From the cell containing the given text, extract its center point as (X, Y) coordinate. 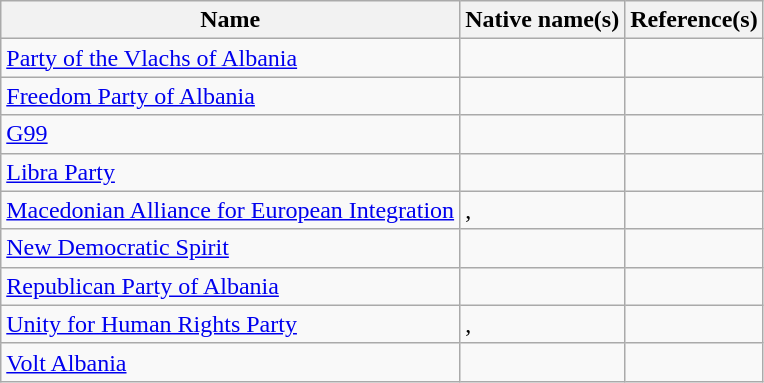
New Democratic Spirit (230, 248)
Name (230, 20)
Macedonian Alliance for European Integration (230, 210)
Unity for Human Rights Party (230, 324)
Reference(s) (694, 20)
Volt Albania (230, 362)
Freedom Party of Albania (230, 96)
Party of the Vlachs of Albania (230, 58)
Republican Party of Albania (230, 286)
G99 (230, 134)
Native name(s) (542, 20)
Libra Party (230, 172)
